Output the (X, Y) coordinate of the center of the cell containing the given text.  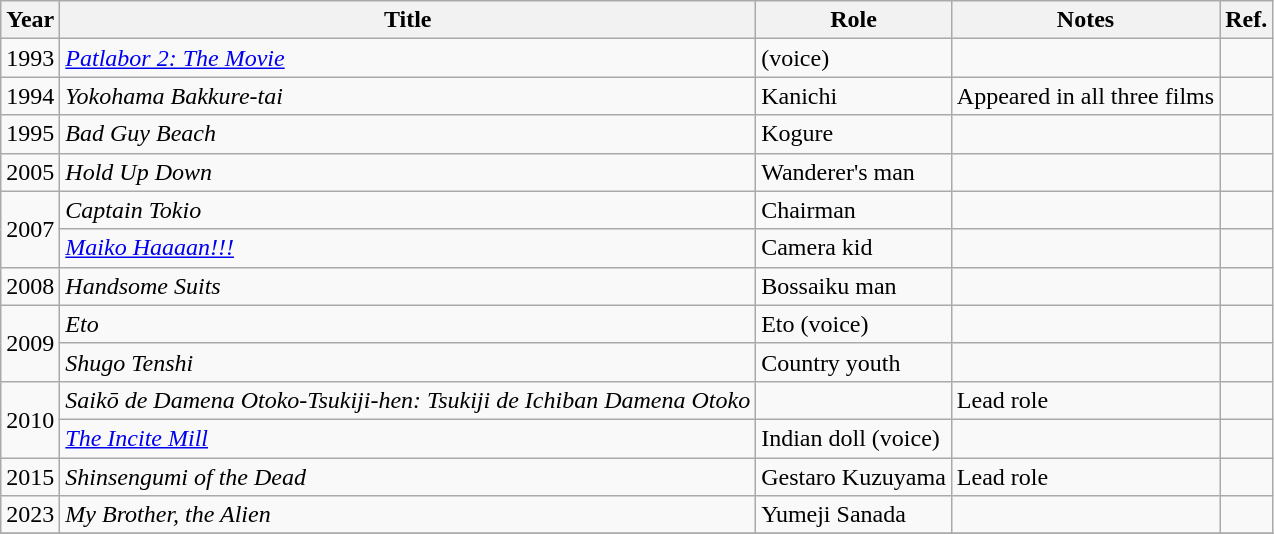
2007 (30, 229)
Handsome Suits (408, 286)
Saikō de Damena Otoko-Tsukiji-hen: Tsukiji de Ichiban Damena Otoko (408, 400)
Camera kid (854, 248)
Eto (voice) (854, 324)
Ref. (1246, 20)
Gestaro Kuzuyama (854, 477)
Kogure (854, 134)
Shugo Tenshi (408, 362)
Maiko Haaaan!!! (408, 248)
Country youth (854, 362)
Eto (408, 324)
2005 (30, 172)
1995 (30, 134)
Wanderer's man (854, 172)
Role (854, 20)
Bossaiku man (854, 286)
2009 (30, 343)
2008 (30, 286)
Captain Tokio (408, 210)
Chairman (854, 210)
Year (30, 20)
Bad Guy Beach (408, 134)
1994 (30, 96)
Hold Up Down (408, 172)
1993 (30, 58)
Shinsengumi of the Dead (408, 477)
Kanichi (854, 96)
Indian doll (voice) (854, 438)
Title (408, 20)
(voice) (854, 58)
Yokohama Bakkure-tai (408, 96)
2023 (30, 515)
Yumeji Sanada (854, 515)
Patlabor 2: The Movie (408, 58)
2010 (30, 419)
2015 (30, 477)
My Brother, the Alien (408, 515)
The Incite Mill (408, 438)
Appeared in all three films (1085, 96)
Notes (1085, 20)
